Output the (x, y) coordinate of the center of the cell containing the given text.  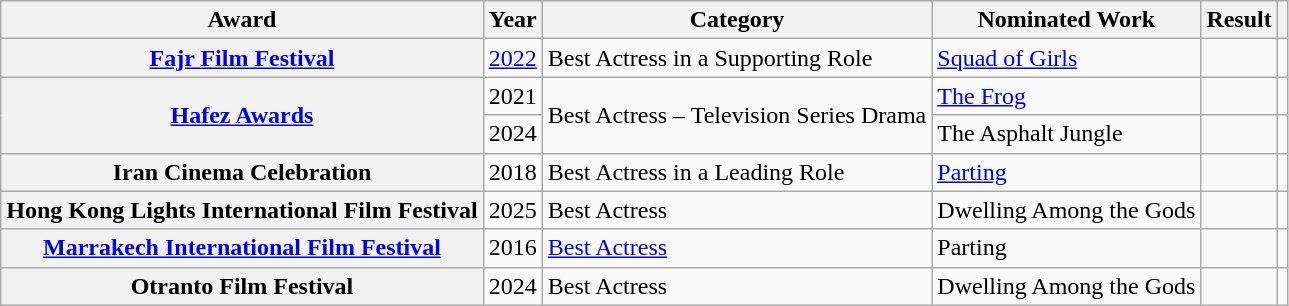
2016 (512, 248)
Best Actress in a Leading Role (737, 172)
Iran Cinema Celebration (242, 172)
2025 (512, 210)
2022 (512, 58)
Squad of Girls (1066, 58)
Hong Kong Lights International Film Festival (242, 210)
The Frog (1066, 96)
Year (512, 20)
Hafez Awards (242, 115)
Nominated Work (1066, 20)
Otranto Film Festival (242, 286)
Award (242, 20)
The Asphalt Jungle (1066, 134)
Marrakech International Film Festival (242, 248)
Fajr Film Festival (242, 58)
Best Actress in a Supporting Role (737, 58)
Best Actress – Television Series Drama (737, 115)
Category (737, 20)
2021 (512, 96)
2018 (512, 172)
Result (1239, 20)
